Capture the cell that displays the provided text and extract its [x, y] central coordinate. 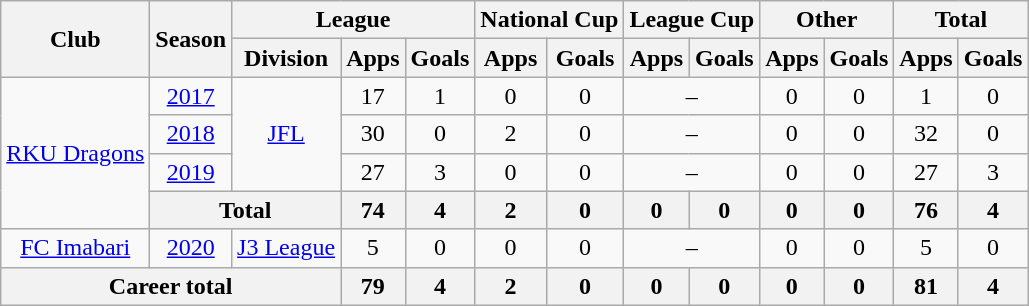
League [354, 20]
30 [373, 134]
National Cup [550, 20]
74 [373, 210]
Club [76, 39]
Season [191, 39]
Career total [171, 286]
Division [286, 58]
League Cup [692, 20]
RKU Dragons [76, 153]
79 [373, 286]
81 [926, 286]
FC Imabari [76, 248]
17 [373, 96]
Other [827, 20]
JFL [286, 134]
J3 League [286, 248]
76 [926, 210]
32 [926, 134]
2019 [191, 172]
2017 [191, 96]
2020 [191, 248]
2018 [191, 134]
